Detect which cell encompasses the target text, then output its [X, Y] center coordinate. 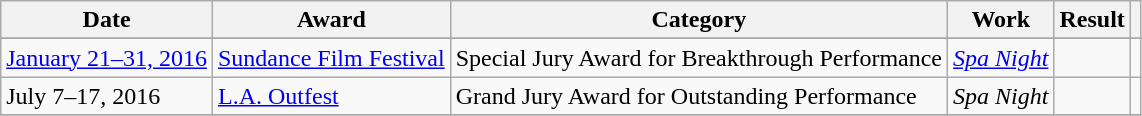
Special Jury Award for Breakthrough Performance [698, 58]
L.A. Outfest [331, 96]
Category [698, 20]
July 7–17, 2016 [107, 96]
Work [1001, 20]
Result [1092, 20]
Sundance Film Festival [331, 58]
Date [107, 20]
January 21–31, 2016 [107, 58]
Grand Jury Award for Outstanding Performance [698, 96]
Award [331, 20]
